Identify which cell holds the provided text, then report its [x, y] central coordinate. 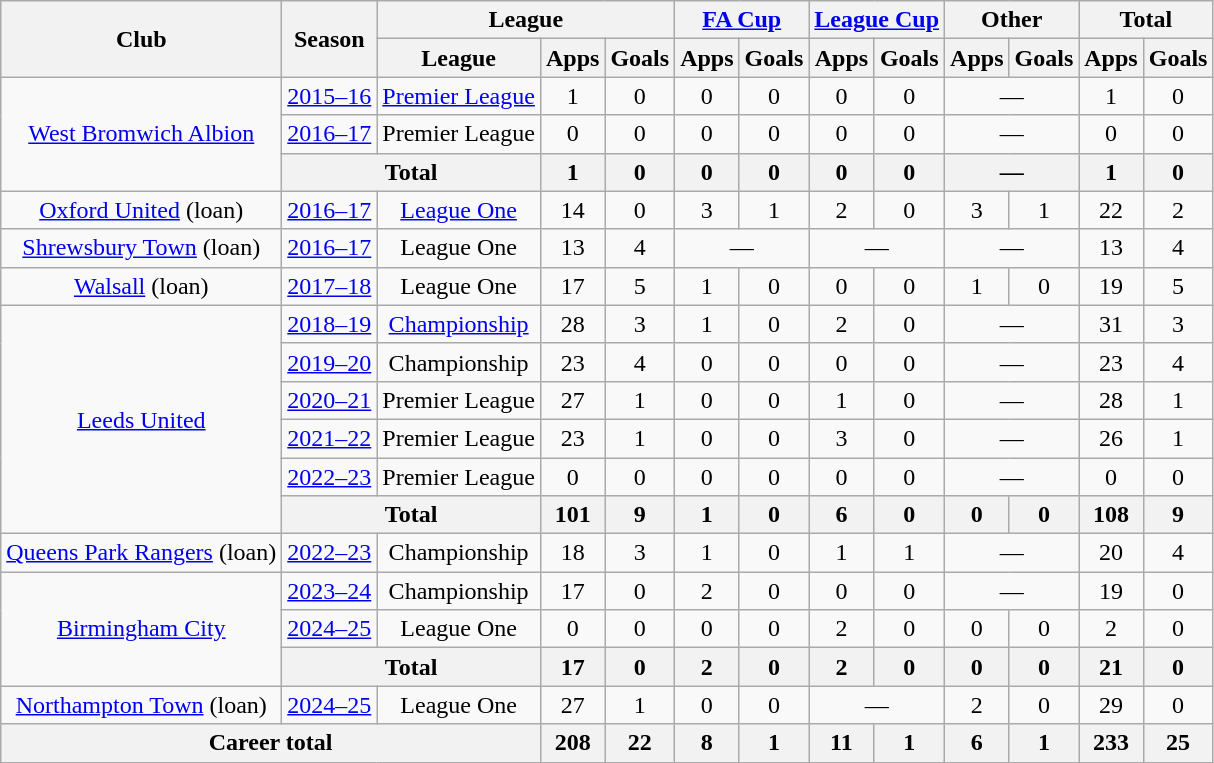
14 [572, 210]
2017–18 [330, 286]
Queens Park Rangers (loan) [142, 553]
25 [1178, 743]
Career total [271, 743]
Northampton Town (loan) [142, 705]
2023–24 [330, 591]
2021–22 [330, 438]
8 [707, 743]
Oxford United (loan) [142, 210]
2018–19 [330, 324]
Other [1012, 20]
101 [572, 515]
18 [572, 553]
2020–21 [330, 400]
208 [572, 743]
2019–20 [330, 362]
West Bromwich Albion [142, 134]
Club [142, 39]
Walsall (loan) [142, 286]
233 [1111, 743]
26 [1111, 438]
League Cup [877, 20]
29 [1111, 705]
Birmingham City [142, 629]
108 [1111, 515]
20 [1111, 553]
Season [330, 39]
Leeds United [142, 419]
Shrewsbury Town (loan) [142, 248]
FA Cup [742, 20]
31 [1111, 324]
2015–16 [330, 96]
11 [842, 743]
21 [1111, 667]
